Output the (x, y) coordinate of the center of the cell containing the given text.  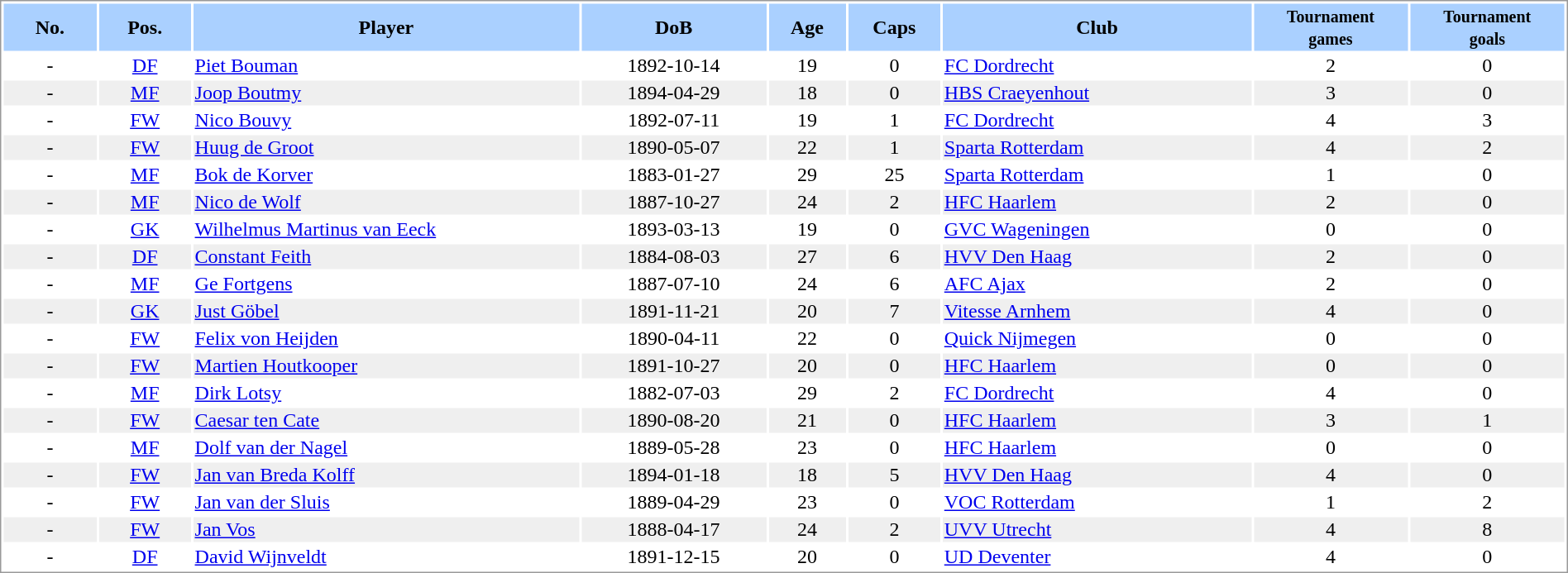
1892-10-14 (674, 65)
Jan van Breda Kolff (386, 475)
Club (1097, 26)
1891-11-21 (674, 312)
Caps (895, 26)
Vitesse Arnhem (1097, 312)
Bok de Korver (386, 174)
1887-10-27 (674, 203)
1882-07-03 (674, 393)
Nico Bouvy (386, 120)
Ge Fortgens (386, 284)
HBS Craeyenhout (1097, 93)
1892-07-11 (674, 120)
1890-05-07 (674, 148)
1891-12-15 (674, 556)
1894-04-29 (674, 93)
Caesar ten Cate (386, 421)
Dirk Lotsy (386, 393)
25 (895, 174)
Constant Feith (386, 257)
1891-10-27 (674, 366)
Tournamentgames (1331, 26)
UD Deventer (1097, 556)
VOC Rotterdam (1097, 502)
Nico de Wolf (386, 203)
Pos. (145, 26)
1883-01-27 (674, 174)
Tournamentgoals (1487, 26)
8 (1487, 530)
GVC Wageningen (1097, 229)
1888-04-17 (674, 530)
No. (50, 26)
Joop Boutmy (386, 93)
DoB (674, 26)
1889-05-28 (674, 447)
1890-08-20 (674, 421)
Jan Vos (386, 530)
Piet Bouman (386, 65)
Martien Houtkooper (386, 366)
David Wijnveldt (386, 556)
1884-08-03 (674, 257)
Age (807, 26)
Player (386, 26)
AFC Ajax (1097, 284)
1893-03-13 (674, 229)
1887-07-10 (674, 284)
UVV Utrecht (1097, 530)
Wilhelmus Martinus van Eeck (386, 229)
21 (807, 421)
27 (807, 257)
1889-04-29 (674, 502)
Felix von Heijden (386, 338)
1890-04-11 (674, 338)
Huug de Groot (386, 148)
Just Göbel (386, 312)
5 (895, 475)
Dolf van der Nagel (386, 447)
Jan van der Sluis (386, 502)
1894-01-18 (674, 475)
Quick Nijmegen (1097, 338)
7 (895, 312)
